Locate the cell with the specified text and output its (X, Y) center coordinate. 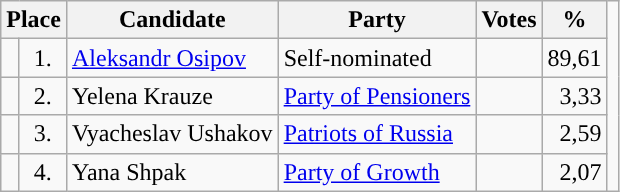
Candidate (172, 20)
Yana Shpak (172, 172)
Aleksandr Osipov (172, 58)
2,07 (574, 172)
Patriots of Russia (377, 134)
Vyacheslav Ushakov (172, 134)
Self-nominated (377, 58)
3,33 (574, 96)
Party of Pensioners (377, 96)
1. (43, 58)
2. (43, 96)
3. (43, 134)
% (574, 20)
4. (43, 172)
2,59 (574, 134)
Votes (509, 20)
Party of Growth (377, 172)
Party (377, 20)
Place (34, 20)
Yelena Krauze (172, 96)
89,61 (574, 58)
